Extract the (x, y) coordinate from the center of the cell holding the provided text.  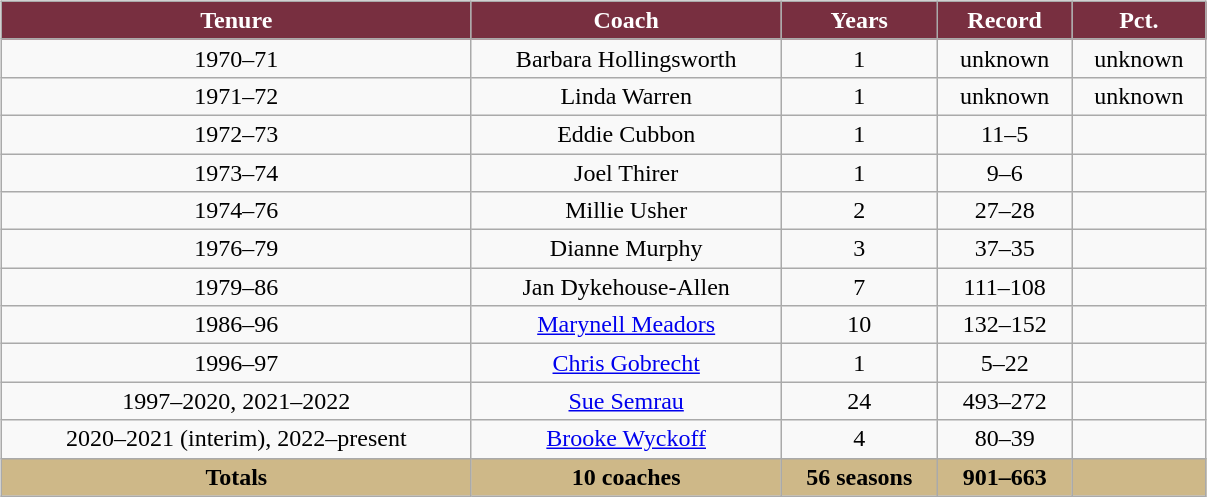
4 (860, 439)
Pct. (1139, 20)
7 (860, 287)
24 (860, 401)
Joel Thirer (626, 173)
1996–97 (236, 363)
Eddie Cubbon (626, 134)
Tenure (236, 20)
Millie Usher (626, 211)
10 (860, 325)
111–108 (1005, 287)
10 coaches (626, 477)
1974–76 (236, 211)
Jan Dykehouse-Allen (626, 287)
Marynell Meadors (626, 325)
1973–74 (236, 173)
9–6 (1005, 173)
2 (860, 211)
Record (1005, 20)
3 (860, 249)
27–28 (1005, 211)
1970–71 (236, 58)
1986–96 (236, 325)
80–39 (1005, 439)
37–35 (1005, 249)
Linda Warren (626, 96)
Sue Semrau (626, 401)
Coach (626, 20)
Totals (236, 477)
1997–2020, 2021–2022 (236, 401)
Years (860, 20)
Brooke Wyckoff (626, 439)
1971–72 (236, 96)
Chris Gobrecht (626, 363)
1979–86 (236, 287)
1976–79 (236, 249)
Barbara Hollingsworth (626, 58)
132–152 (1005, 325)
11–5 (1005, 134)
1972–73 (236, 134)
5–22 (1005, 363)
493–272 (1005, 401)
2020–2021 (interim), 2022–present (236, 439)
Dianne Murphy (626, 249)
901–663 (1005, 477)
56 seasons (860, 477)
